Detect which cell encompasses the target text, then output its (x, y) center coordinate. 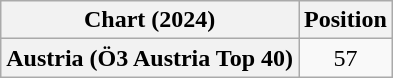
Position (346, 20)
Chart (2024) (150, 20)
Austria (Ö3 Austria Top 40) (150, 58)
57 (346, 58)
